Scan for the cell matching the given text and deliver its (X, Y) coordinate at center. 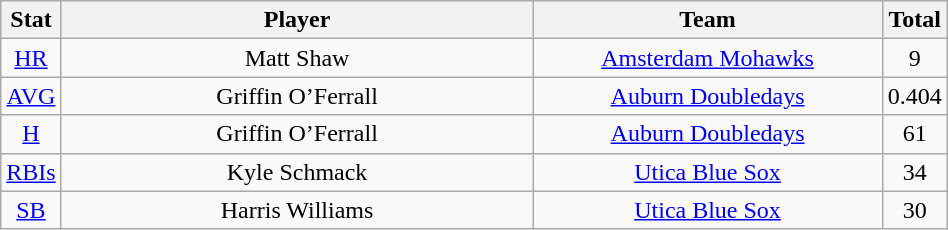
HR (31, 58)
Harris Williams (297, 210)
Team (708, 20)
30 (914, 210)
Kyle Schmack (297, 172)
Stat (31, 20)
Player (297, 20)
RBIs (31, 172)
Matt Shaw (297, 58)
Total (914, 20)
SB (31, 210)
9 (914, 58)
0.404 (914, 96)
Amsterdam Mohawks (708, 58)
AVG (31, 96)
34 (914, 172)
61 (914, 134)
H (31, 134)
